Provide the [x, y] coordinate of the cell's center where the given text is located.  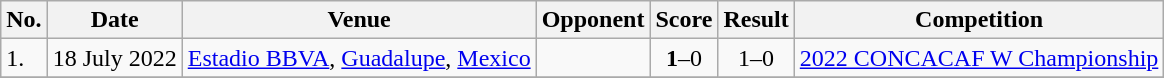
1. [24, 58]
Venue [359, 20]
Result [756, 20]
Score [684, 20]
Opponent [593, 20]
No. [24, 20]
Estadio BBVA, Guadalupe, Mexico [359, 58]
Competition [979, 20]
2022 CONCACAF W Championship [979, 58]
18 July 2022 [114, 58]
Date [114, 20]
